Return [x, y] of the center of cell containing provided text 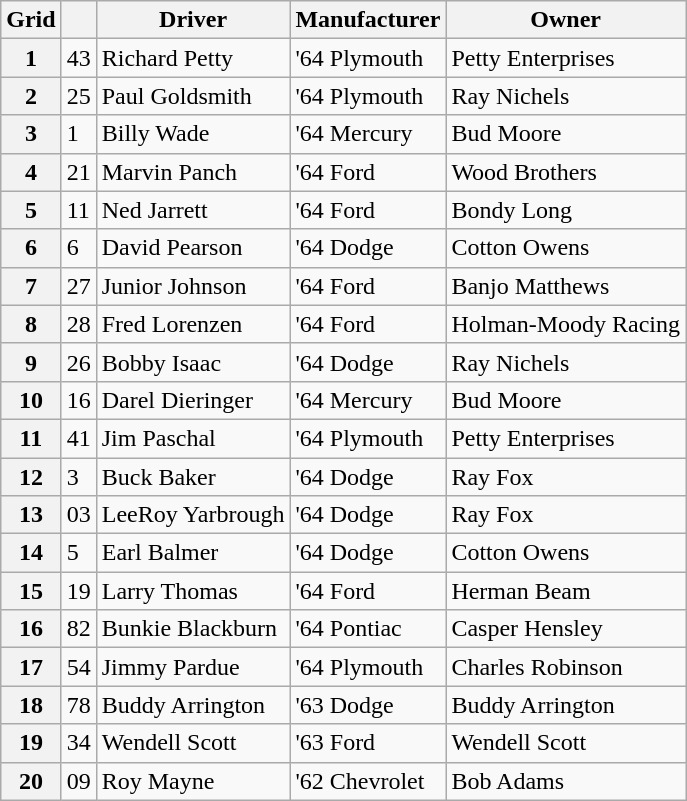
Junior Johnson [193, 286]
Darel Dieringer [193, 400]
13 [31, 515]
Charles Robinson [566, 667]
Grid [31, 20]
20 [31, 781]
Bondy Long [566, 210]
2 [31, 96]
Holman-Moody Racing [566, 324]
Banjo Matthews [566, 286]
21 [78, 172]
Manufacturer [368, 20]
Fred Lorenzen [193, 324]
Ned Jarrett [193, 210]
Billy Wade [193, 134]
'64 Pontiac [368, 629]
17 [31, 667]
Herman Beam [566, 591]
Bobby Isaac [193, 362]
41 [78, 438]
Roy Mayne [193, 781]
43 [78, 58]
LeeRoy Yarbrough [193, 515]
54 [78, 667]
03 [78, 515]
78 [78, 705]
Richard Petty [193, 58]
15 [31, 591]
Casper Hensley [566, 629]
09 [78, 781]
'63 Dodge [368, 705]
Marvin Panch [193, 172]
'62 Chevrolet [368, 781]
Bob Adams [566, 781]
34 [78, 743]
David Pearson [193, 248]
Buck Baker [193, 477]
Paul Goldsmith [193, 96]
18 [31, 705]
25 [78, 96]
Bunkie Blackburn [193, 629]
Driver [193, 20]
28 [78, 324]
27 [78, 286]
Owner [566, 20]
Larry Thomas [193, 591]
8 [31, 324]
4 [31, 172]
82 [78, 629]
14 [31, 553]
10 [31, 400]
9 [31, 362]
12 [31, 477]
Earl Balmer [193, 553]
Jimmy Pardue [193, 667]
Jim Paschal [193, 438]
Wood Brothers [566, 172]
26 [78, 362]
7 [31, 286]
'63 Ford [368, 743]
